Provide the [X, Y] coordinate of the cell's center where the given text is located.  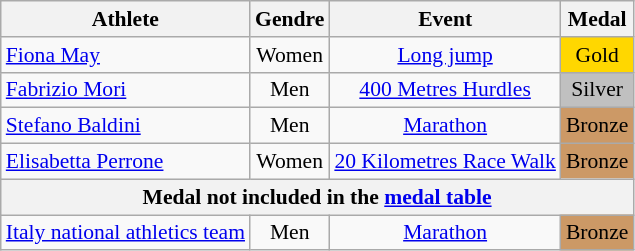
400 Metres Hurdles [445, 90]
Stefano Baldini [126, 126]
Silver [597, 90]
Long jump [445, 55]
Gold [597, 55]
20 Kilometres Race Walk [445, 162]
Medal not included in the medal table [318, 197]
Fiona May [126, 55]
Event [445, 19]
Italy national athletics team [126, 233]
Gendre [290, 19]
Fabrizio Mori [126, 90]
Elisabetta Perrone [126, 162]
Medal [597, 19]
Athlete [126, 19]
